Search for the cell housing the specified text and yield its (X, Y) center coordinate. 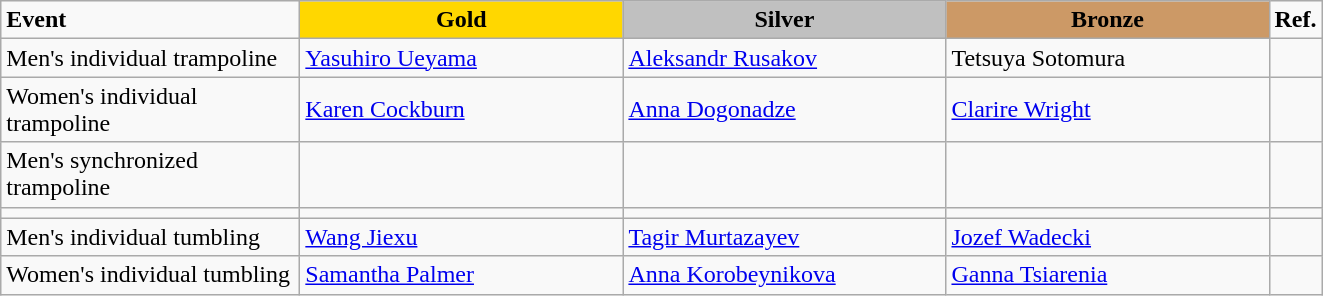
Ref. (1296, 20)
Ganna Tsiarenia (1108, 275)
Tagir Murtazayev (784, 237)
Clarire Wright (1108, 110)
Gold (462, 20)
Men's individual tumbling (150, 237)
Tetsuya Sotomura (1108, 58)
Yasuhiro Ueyama (462, 58)
Event (150, 20)
Wang Jiexu (462, 237)
Samantha Palmer (462, 275)
Men's synchronized trampoline (150, 174)
Anna Dogonadze (784, 110)
Bronze (1108, 20)
Aleksandr Rusakov (784, 58)
Jozef Wadecki (1108, 237)
Women's individual tumbling (150, 275)
Karen Cockburn (462, 110)
Silver (784, 20)
Women's individual trampoline (150, 110)
Men's individual trampoline (150, 58)
Anna Korobeynikova (784, 275)
